Return the [x, y] coordinate for the center point of the cell that contains the specified text.  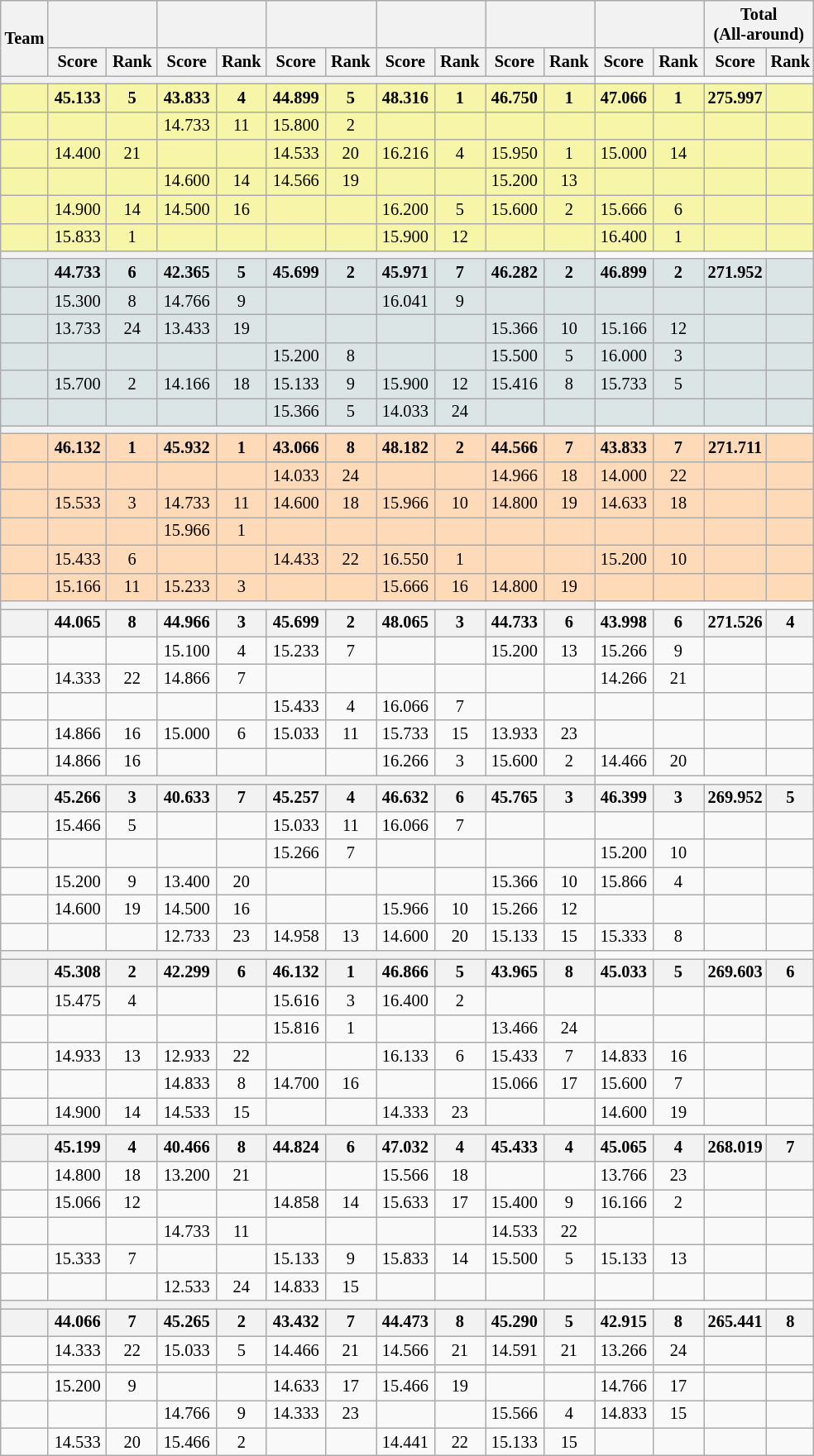
15.700 [78, 384]
47.066 [624, 98]
42.365 [187, 273]
271.526 [735, 623]
45.133 [78, 98]
269.603 [735, 972]
12.533 [187, 1287]
15.866 [624, 881]
12.933 [187, 1056]
15.533 [78, 504]
15.616 [296, 1000]
46.750 [515, 98]
44.066 [78, 1322]
45.265 [187, 1322]
46.632 [405, 798]
42.299 [187, 972]
46.282 [515, 273]
45.065 [624, 1148]
45.266 [78, 798]
16.041 [405, 301]
14.966 [515, 475]
47.032 [405, 1148]
13.733 [78, 328]
44.899 [296, 98]
45.971 [405, 273]
48.065 [405, 623]
45.290 [515, 1322]
46.899 [624, 273]
43.965 [515, 972]
13.266 [624, 1350]
Total(All-around) [759, 24]
44.966 [187, 623]
14.858 [296, 1203]
269.952 [735, 798]
14.700 [296, 1084]
271.711 [735, 447]
44.065 [78, 623]
40.466 [187, 1148]
271.952 [735, 273]
14.591 [515, 1350]
43.432 [296, 1322]
16.550 [405, 559]
15.475 [78, 1000]
16.200 [405, 209]
14.400 [78, 154]
15.633 [405, 1203]
14.000 [624, 475]
16.166 [624, 1203]
16.266 [405, 761]
14.166 [187, 384]
15.400 [515, 1203]
16.133 [405, 1056]
40.633 [187, 798]
14.433 [296, 559]
15.816 [296, 1029]
Team [25, 38]
15.100 [187, 651]
13.400 [187, 881]
45.308 [78, 972]
43.066 [296, 447]
46.866 [405, 972]
13.200 [187, 1176]
16.216 [405, 154]
15.950 [515, 154]
48.182 [405, 447]
13.933 [515, 734]
12.733 [187, 937]
16.000 [624, 356]
13.766 [624, 1176]
275.997 [735, 98]
44.566 [515, 447]
44.473 [405, 1322]
15.300 [78, 301]
268.019 [735, 1148]
46.399 [624, 798]
45.033 [624, 972]
15.416 [515, 384]
13.433 [187, 328]
45.765 [515, 798]
45.257 [296, 798]
14.933 [78, 1056]
45.433 [515, 1148]
45.932 [187, 447]
44.824 [296, 1148]
14.958 [296, 937]
15.800 [296, 126]
13.466 [515, 1029]
48.316 [405, 98]
265.441 [735, 1322]
43.998 [624, 623]
45.199 [78, 1148]
42.915 [624, 1322]
14.266 [624, 678]
14.441 [405, 1442]
